Locate the cell with the specified text and output its [x, y] center coordinate. 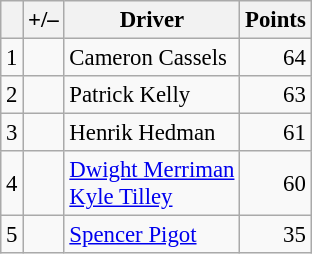
Cameron Cassels [152, 58]
Points [276, 20]
2 [12, 95]
35 [276, 235]
61 [276, 133]
Driver [152, 20]
Henrik Hedman [152, 133]
Dwight Merriman Kyle Tilley [152, 184]
3 [12, 133]
60 [276, 184]
1 [12, 58]
Spencer Pigot [152, 235]
64 [276, 58]
5 [12, 235]
Patrick Kelly [152, 95]
4 [12, 184]
+/– [44, 20]
63 [276, 95]
